Find where the given text appears and provide that cell's center as (x, y) coordinate. 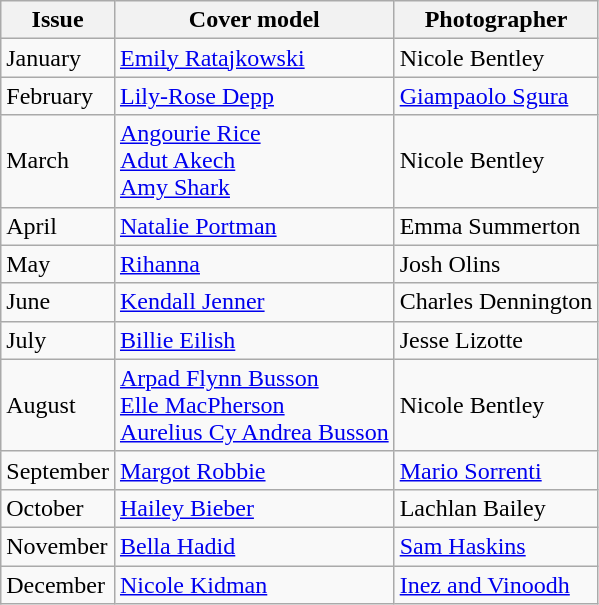
Rihanna (254, 264)
July (58, 340)
Giampaolo Sgura (496, 96)
March (58, 161)
Mario Sorrenti (496, 470)
Billie Eilish (254, 340)
Josh Olins (496, 264)
August (58, 405)
Angourie RiceAdut AkechAmy Shark (254, 161)
Inez and Vinoodh (496, 585)
Nicole Kidman (254, 585)
January (58, 58)
Photographer (496, 20)
Jesse Lizotte (496, 340)
Charles Dennington (496, 302)
Lily-Rose Depp (254, 96)
April (58, 226)
Lachlan Bailey (496, 508)
Margot Robbie (254, 470)
November (58, 546)
Bella Hadid (254, 546)
May (58, 264)
February (58, 96)
Emma Summerton (496, 226)
Cover model (254, 20)
Issue (58, 20)
Hailey Bieber (254, 508)
December (58, 585)
June (58, 302)
October (58, 508)
Natalie Portman (254, 226)
Arpad Flynn BussonElle MacPhersonAurelius Cy Andrea Busson (254, 405)
Emily Ratajkowski (254, 58)
September (58, 470)
Kendall Jenner (254, 302)
Sam Haskins (496, 546)
